Pinpoint the cell where the given text exists, returning its [x, y] midpoint coordinate. 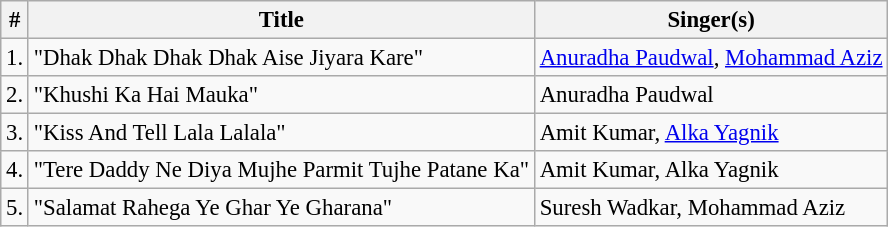
5. [15, 208]
1. [15, 58]
4. [15, 170]
Singer(s) [711, 20]
Anuradha Paudwal [711, 95]
"Kiss And Tell Lala Lalala" [281, 133]
"Tere Daddy Ne Diya Mujhe Parmit Tujhe Patane Ka" [281, 170]
2. [15, 95]
# [15, 20]
"Khushi Ka Hai Mauka" [281, 95]
Anuradha Paudwal, Mohammad Aziz [711, 58]
"Dhak Dhak Dhak Dhak Aise Jiyara Kare" [281, 58]
Suresh Wadkar, Mohammad Aziz [711, 208]
"Salamat Rahega Ye Ghar Ye Gharana" [281, 208]
Title [281, 20]
3. [15, 133]
